Capture the cell that displays the provided text and extract its (x, y) central coordinate. 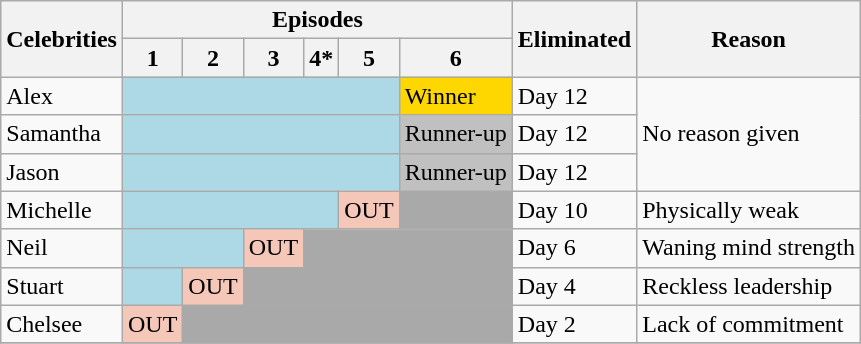
Celebrities (62, 39)
Day 10 (574, 210)
Winner (456, 96)
3 (273, 58)
Day 4 (574, 286)
Neil (62, 248)
Stuart (62, 286)
Day 6 (574, 248)
Michelle (62, 210)
Alex (62, 96)
Day 2 (574, 324)
Jason (62, 172)
Episodes (317, 20)
Samantha (62, 134)
Lack of commitment (749, 324)
Eliminated (574, 39)
Chelsee (62, 324)
6 (456, 58)
5 (369, 58)
Waning mind strength (749, 248)
Physically weak (749, 210)
No reason given (749, 134)
1 (152, 58)
2 (213, 58)
4* (322, 58)
Reason (749, 39)
Reckless leadership (749, 286)
